Output the (X, Y) coordinate of the center of the cell containing the given text.  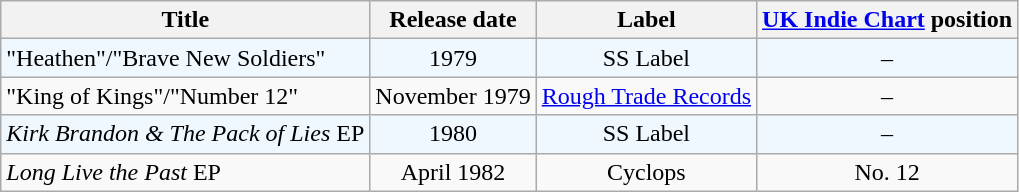
UK Indie Chart position (888, 20)
No. 12 (888, 172)
Kirk Brandon & The Pack of Lies EP (186, 134)
"King of Kings"/"Number 12" (186, 96)
1980 (453, 134)
"Heathen"/"Brave New Soldiers" (186, 58)
Label (646, 20)
Rough Trade Records (646, 96)
November 1979 (453, 96)
Title (186, 20)
Cyclops (646, 172)
Release date (453, 20)
April 1982 (453, 172)
Long Live the Past EP (186, 172)
1979 (453, 58)
